Search for the cell housing the specified text and yield its [x, y] center coordinate. 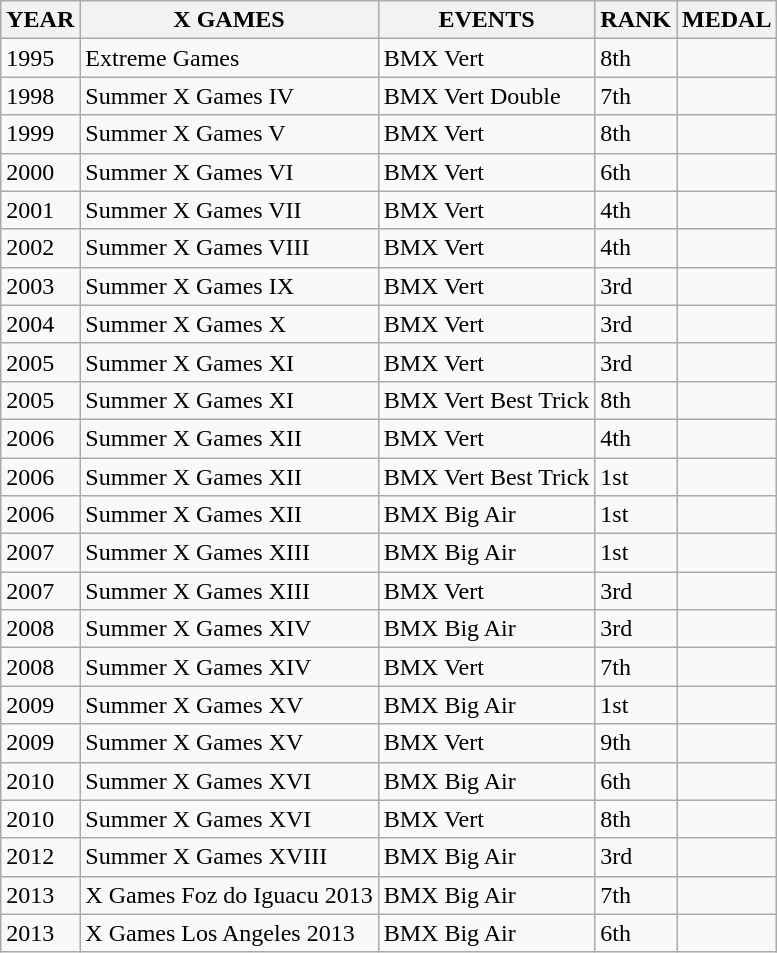
Summer X Games IV [229, 96]
2002 [40, 248]
1999 [40, 134]
2012 [40, 857]
EVENTS [486, 20]
1995 [40, 58]
X Games Los Angeles 2013 [229, 933]
Summer X Games VIII [229, 248]
Summer X Games VI [229, 172]
Summer X Games V [229, 134]
Summer X Games VII [229, 210]
2001 [40, 210]
Summer X Games XVIII [229, 857]
Extreme Games [229, 58]
Summer X Games X [229, 324]
2000 [40, 172]
YEAR [40, 20]
Summer X Games IX [229, 286]
X Games Foz do Iguacu 2013 [229, 895]
RANK [636, 20]
X GAMES [229, 20]
9th [636, 743]
1998 [40, 96]
MEDAL [727, 20]
2003 [40, 286]
BMX Vert Double [486, 96]
2004 [40, 324]
